Capture the cell that displays the provided text and extract its (x, y) central coordinate. 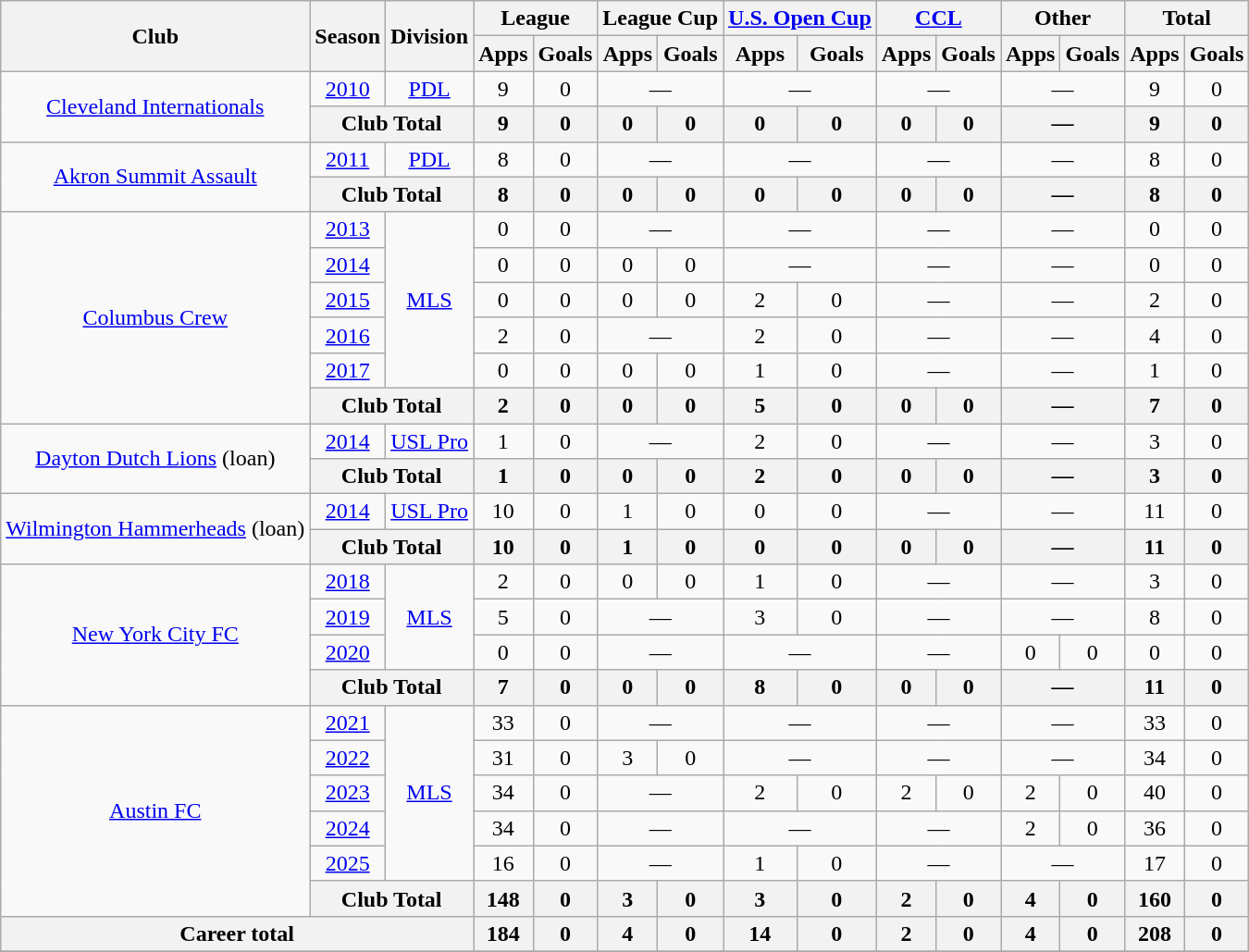
2022 (348, 758)
Akron Summit Assault (155, 177)
2015 (348, 300)
40 (1155, 793)
160 (1155, 898)
Club (155, 36)
2023 (348, 793)
2017 (348, 370)
2016 (348, 335)
17 (1155, 863)
Wilmington Hammerheads (loan) (155, 529)
CCL (938, 19)
League (536, 19)
36 (1155, 828)
Division (429, 36)
2020 (348, 652)
Total (1187, 19)
31 (503, 758)
2011 (348, 159)
2018 (348, 582)
League Cup (661, 19)
16 (503, 863)
Austin FC (155, 810)
Dayton Dutch Lions (loan) (155, 459)
2021 (348, 723)
New York City FC (155, 635)
2013 (348, 229)
Career total (237, 933)
14 (761, 933)
Cleveland Internationals (155, 106)
2024 (348, 828)
Columbus Crew (155, 317)
U.S. Open Cup (800, 19)
2019 (348, 617)
148 (503, 898)
2010 (348, 89)
184 (503, 933)
Season (348, 36)
Other (1063, 19)
208 (1155, 933)
2025 (348, 863)
